Detect which cell encompasses the target text, then output its (X, Y) center coordinate. 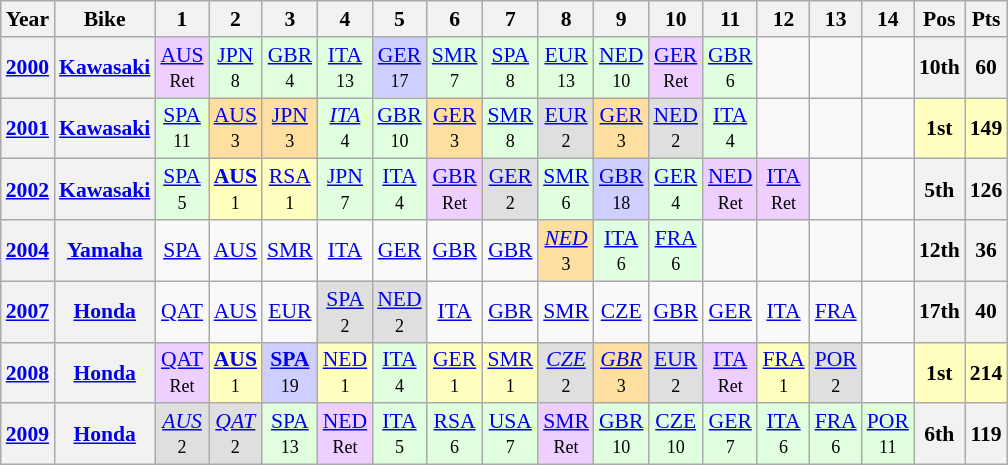
GBR4 (290, 68)
POR2 (836, 372)
JPN8 (236, 68)
2008 (28, 372)
119 (986, 434)
8 (566, 19)
QAT2 (236, 434)
2002 (28, 190)
USA7 (510, 434)
7 (510, 19)
SMR6 (566, 190)
10th (940, 68)
SMRRet (566, 434)
5 (400, 19)
AUSRet (182, 68)
FRA1 (783, 372)
SPA (182, 250)
14 (888, 19)
JPN7 (345, 190)
FRA (836, 312)
9 (622, 19)
QAT (182, 312)
Yamaha (104, 250)
12 (783, 19)
SMR1 (510, 372)
1 (182, 19)
ITA13 (345, 68)
5th (940, 190)
AUS3 (236, 128)
RSA6 (455, 434)
2007 (28, 312)
SPA11 (182, 128)
SPA13 (290, 434)
2001 (28, 128)
GER17 (400, 68)
EUR (290, 312)
149 (986, 128)
ITA5 (400, 434)
4 (345, 19)
NED3 (566, 250)
QATRet (182, 372)
SPA5 (182, 190)
JPN3 (290, 128)
GER7 (730, 434)
12th (940, 250)
60 (986, 68)
GBR18 (622, 190)
2004 (28, 250)
17th (940, 312)
GBR6 (730, 68)
6 (455, 19)
GBRRet (455, 190)
AUS2 (182, 434)
NED1 (345, 372)
GER1 (455, 372)
11 (730, 19)
2 (236, 19)
RSA1 (290, 190)
2000 (28, 68)
GER4 (676, 190)
GER2 (510, 190)
POR11 (888, 434)
SPA2 (345, 312)
GBR3 (622, 372)
3 (290, 19)
126 (986, 190)
EUR13 (566, 68)
SMR8 (510, 128)
SPA8 (510, 68)
6th (940, 434)
10 (676, 19)
Year (28, 19)
2009 (28, 434)
CZE10 (676, 434)
SPA19 (290, 372)
NED10 (622, 68)
40 (986, 312)
SMR7 (455, 68)
Pts (986, 19)
214 (986, 372)
Pos (940, 19)
GERRet (676, 68)
13 (836, 19)
CZE2 (566, 372)
Bike (104, 19)
CZE (622, 312)
36 (986, 250)
